Search for the cell housing the specified text and yield its [x, y] center coordinate. 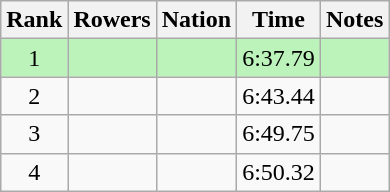
2 [34, 96]
Rowers [112, 20]
6:43.44 [279, 96]
6:49.75 [279, 134]
6:37.79 [279, 58]
Notes [354, 20]
Rank [34, 20]
1 [34, 58]
Nation [196, 20]
6:50.32 [279, 172]
Time [279, 20]
4 [34, 172]
3 [34, 134]
